Provide the (X, Y) coordinate of the cell's center where the given text is located.  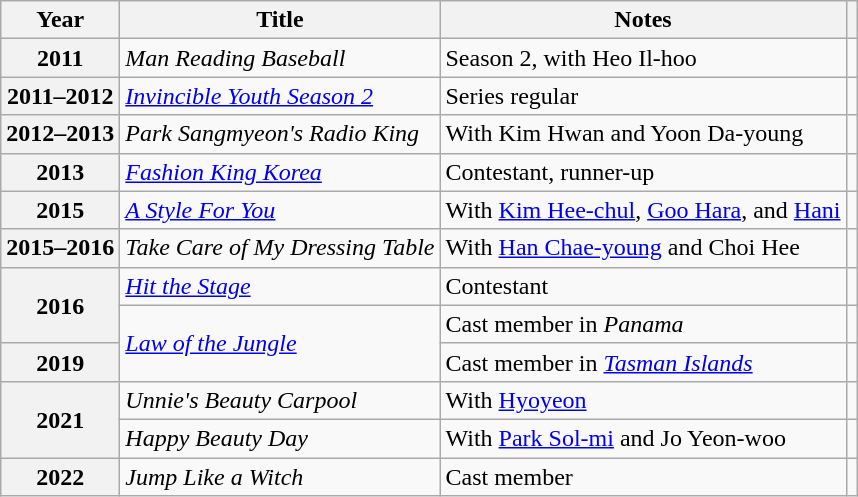
Title (280, 20)
Law of the Jungle (280, 343)
2012–2013 (60, 134)
Unnie's Beauty Carpool (280, 400)
Cast member in Tasman Islands (643, 362)
Invincible Youth Season 2 (280, 96)
A Style For You (280, 210)
Happy Beauty Day (280, 438)
Contestant (643, 286)
Park Sangmyeon's Radio King (280, 134)
Notes (643, 20)
2016 (60, 305)
2015 (60, 210)
Cast member (643, 477)
2015–2016 (60, 248)
Season 2, with Heo Il-hoo (643, 58)
2011–2012 (60, 96)
Cast member in Panama (643, 324)
2013 (60, 172)
With Kim Hee-chul, Goo Hara, and Hani (643, 210)
With Hyoyeon (643, 400)
2021 (60, 419)
Contestant, runner-up (643, 172)
Hit the Stage (280, 286)
2011 (60, 58)
Year (60, 20)
2019 (60, 362)
With Park Sol-mi and Jo Yeon-woo (643, 438)
Series regular (643, 96)
2022 (60, 477)
With Han Chae-young and Choi Hee (643, 248)
Man Reading Baseball (280, 58)
Jump Like a Witch (280, 477)
Fashion King Korea (280, 172)
With Kim Hwan and Yoon Da-young (643, 134)
Take Care of My Dressing Table (280, 248)
